Identify which cell holds the provided text, then report its (X, Y) central coordinate. 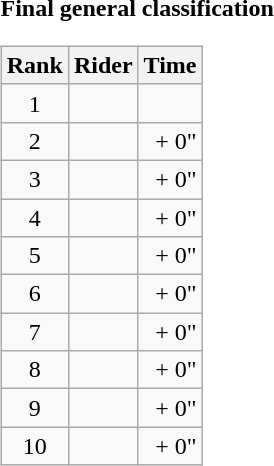
9 (34, 408)
Rider (103, 65)
2 (34, 141)
6 (34, 294)
10 (34, 446)
Rank (34, 65)
5 (34, 256)
3 (34, 179)
1 (34, 103)
4 (34, 217)
7 (34, 332)
8 (34, 370)
Time (170, 65)
